Detect which cell encompasses the target text, then output its (x, y) center coordinate. 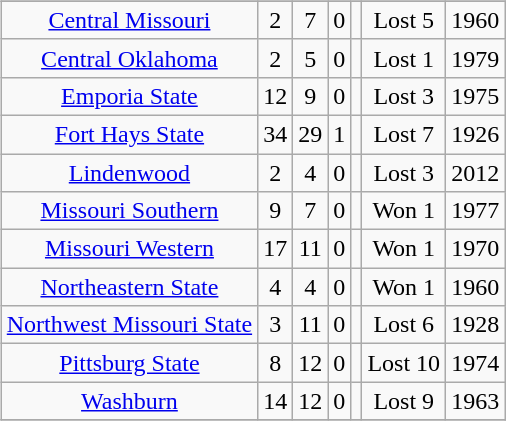
5 (310, 58)
1926 (476, 134)
1975 (476, 96)
Missouri Western (129, 249)
1 (340, 134)
1979 (476, 58)
Central Missouri (129, 20)
Central Oklahoma (129, 58)
Lost 9 (404, 401)
14 (276, 401)
Lost 7 (404, 134)
Lost 10 (404, 363)
Washburn (129, 401)
8 (276, 363)
1963 (476, 401)
Lost 1 (404, 58)
2012 (476, 173)
1970 (476, 249)
Northeastern State (129, 287)
1974 (476, 363)
1928 (476, 325)
Lost 5 (404, 20)
Missouri Southern (129, 211)
3 (276, 325)
1977 (476, 211)
Fort Hays State (129, 134)
Northwest Missouri State (129, 325)
Pittsburg State (129, 363)
Emporia State (129, 96)
Lost 6 (404, 325)
Lindenwood (129, 173)
34 (276, 134)
17 (276, 249)
29 (310, 134)
